For the text-containing cell, return its midpoint in [x, y] coordinate format. 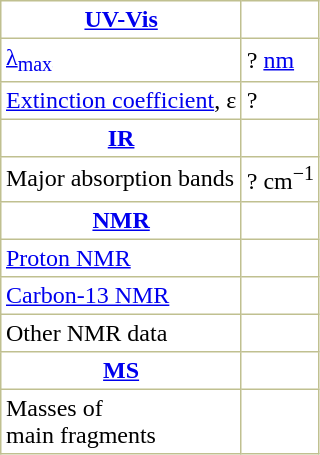
? nm [280, 60]
Carbon-13 NMR [122, 295]
NMR [122, 220]
UV-Vis [122, 20]
Extinction coefficient, ε [122, 101]
Major absorption bands [122, 179]
λmax [122, 60]
? cm−1 [280, 179]
MS [122, 370]
IR [122, 139]
Other NMR data [122, 333]
? [280, 101]
Masses of main fragments [122, 421]
Proton NMR [122, 258]
